Pinpoint the cell where the given text exists, returning its (x, y) midpoint coordinate. 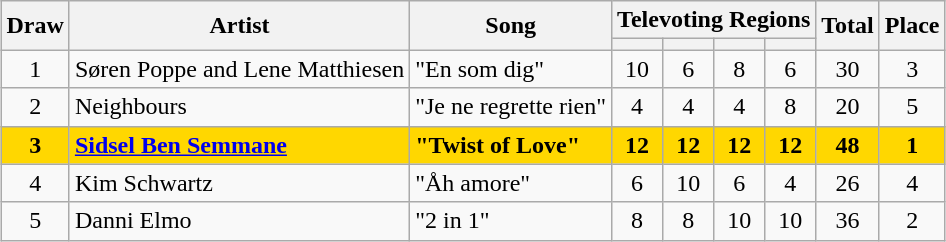
"Je ne regrette rien" (511, 107)
Sidsel Ben Semmane (239, 145)
Søren Poppe and Lene Matthiesen (239, 69)
Danni Elmo (239, 221)
"2 in 1" (511, 221)
Place (912, 26)
Song (511, 26)
36 (848, 221)
Draw (35, 26)
Total (848, 26)
"En som dig" (511, 69)
Artist (239, 26)
Neighbours (239, 107)
"Twist of Love" (511, 145)
"Åh amore" (511, 183)
48 (848, 145)
Televoting Regions (714, 20)
20 (848, 107)
30 (848, 69)
26 (848, 183)
Kim Schwartz (239, 183)
